For the text-containing cell, return its midpoint in (x, y) coordinate format. 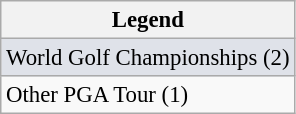
Legend (148, 20)
Other PGA Tour (1) (148, 95)
World Golf Championships (2) (148, 58)
